Determine the (x, y) coordinate at the center of the cell enclosing the given text.  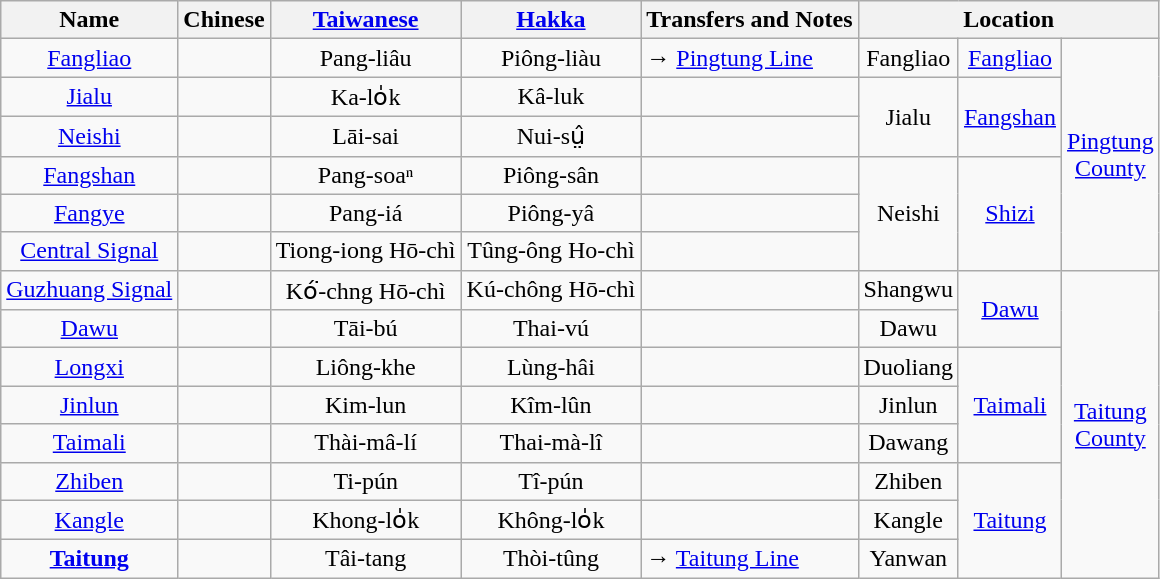
Tâi-tang (366, 559)
Tûng-ông Ho-chì (551, 251)
→ Pingtung Line (750, 58)
Nui-sṳ̂ (551, 136)
Liông-khe (366, 367)
Kó͘-chng Hō-chì (366, 290)
Tāi-bú (366, 329)
Kim-lun (366, 405)
Dawang (908, 443)
Guzhuang Signal (90, 290)
Pang-liâu (366, 58)
Chinese (224, 20)
Central Signal (90, 251)
Piông-yâ (551, 213)
→ Taitung Line (750, 559)
Yanwan (908, 559)
Shizi (1010, 213)
Lāi-sai (366, 136)
Tî-pún (551, 481)
Tiong-iong Hō-chì (366, 251)
Piông-sân (551, 175)
Thài-mâ-lí (366, 443)
Thai-mà-lî (551, 443)
Kú-chông Hō-chì (551, 290)
Ka-lo̍k (366, 97)
Hakka (551, 20)
Kîm-lûn (551, 405)
Khong-lo̍k (366, 520)
Name (90, 20)
PingtungCounty (1111, 154)
Location (1008, 20)
TaitungCounty (1111, 424)
Shangwu (908, 290)
Lùng-hâi (551, 367)
Transfers and Notes (750, 20)
Fangye (90, 213)
Taiwanese (366, 20)
Kâ-luk (551, 97)
Pang-soaⁿ (366, 175)
Không-lo̍k (551, 520)
Longxi (90, 367)
Thai-vú (551, 329)
Ti-pún (366, 481)
Piông-liàu (551, 58)
Duoliang (908, 367)
Thòi-tûng (551, 559)
Pang-iá (366, 213)
